Locate the cell with the specified text and output its (x, y) center coordinate. 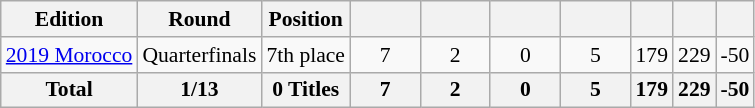
Position (306, 19)
Quarterfinals (199, 55)
Total (70, 90)
2019 Morocco (70, 55)
Edition (70, 19)
Round (199, 19)
7th place (306, 55)
0 Titles (306, 90)
1/13 (199, 90)
